Determine the [x, y] coordinate at the center of the cell enclosing the given text.  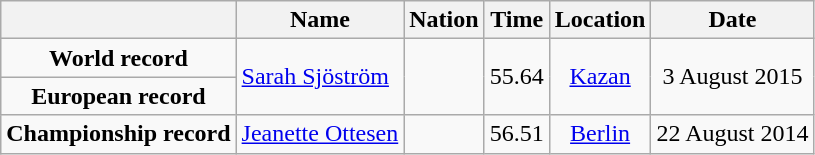
Jeanette Ottesen [320, 134]
Date [732, 20]
55.64 [516, 77]
Location [600, 20]
3 August 2015 [732, 77]
22 August 2014 [732, 134]
World record [118, 58]
European record [118, 96]
56.51 [516, 134]
Championship record [118, 134]
Sarah Sjöström [320, 77]
Nation [444, 20]
Time [516, 20]
Name [320, 20]
Berlin [600, 134]
Kazan [600, 77]
